Return (x, y) of the center of cell containing provided text 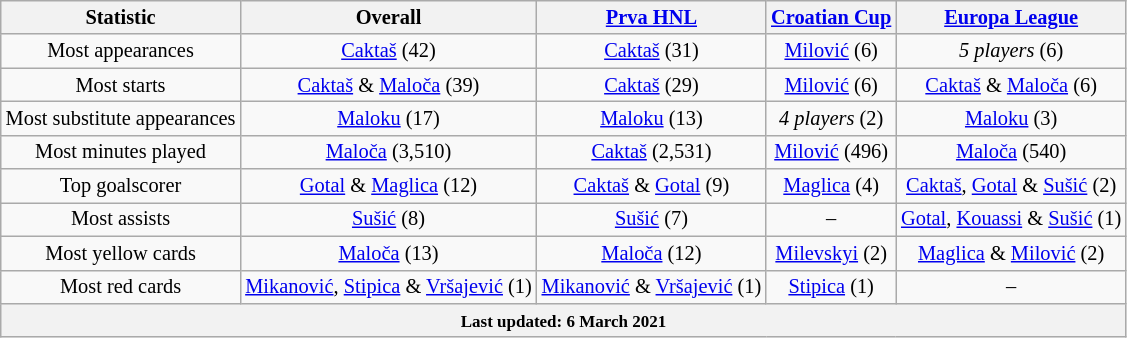
Mikanović & Vršajević (1) (652, 287)
Caktaš (31) (652, 51)
Statistic (121, 17)
Caktaš, Gotal & Sušić (2) (1011, 186)
5 players (6) (1011, 51)
Most yellow cards (121, 253)
Prva HNL (652, 17)
Milevskyi (2) (831, 253)
Maloča (13) (388, 253)
Last updated: 6 March 2021 (564, 320)
Caktaš & Gotal (9) (652, 186)
Sušić (8) (388, 219)
Most starts (121, 85)
Maglica & Milović (2) (1011, 253)
Most red cards (121, 287)
Maloča (12) (652, 253)
Caktaš (42) (388, 51)
Overall (388, 17)
Milović (496) (831, 152)
Gotal & Maglica (12) (388, 186)
Most minutes played (121, 152)
Most assists (121, 219)
Maloku (17) (388, 118)
Caktaš & Maloča (6) (1011, 85)
Sušić (7) (652, 219)
Europa League (1011, 17)
Top goalscorer (121, 186)
Caktaš (29) (652, 85)
Mikanović, Stipica & Vršajević (1) (388, 287)
Most appearances (121, 51)
Croatian Cup (831, 17)
Maloku (3) (1011, 118)
Gotal, Kouassi & Sušić (1) (1011, 219)
Maloča (3,510) (388, 152)
Caktaš (2,531) (652, 152)
4 players (2) (831, 118)
Caktaš & Maloča (39) (388, 85)
Maloku (13) (652, 118)
Maloča (540) (1011, 152)
Stipica (1) (831, 287)
Most substitute appearances (121, 118)
Maglica (4) (831, 186)
